Extract the (X, Y) coordinate from the center of the cell holding the provided text.  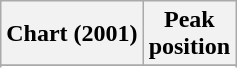
Peakposition (189, 34)
Chart (2001) (72, 34)
